Identify which cell holds the provided text, then report its [x, y] central coordinate. 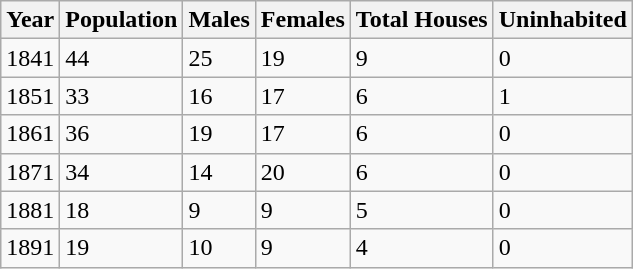
20 [302, 172]
1861 [30, 134]
Total Houses [422, 20]
44 [122, 58]
1871 [30, 172]
Year [30, 20]
4 [422, 248]
1841 [30, 58]
1881 [30, 210]
Population [122, 20]
33 [122, 96]
Females [302, 20]
Uninhabited [562, 20]
18 [122, 210]
1 [562, 96]
25 [219, 58]
34 [122, 172]
14 [219, 172]
16 [219, 96]
1851 [30, 96]
1891 [30, 248]
36 [122, 134]
10 [219, 248]
5 [422, 210]
Males [219, 20]
